Locate the cell with the specified text and output its [X, Y] center coordinate. 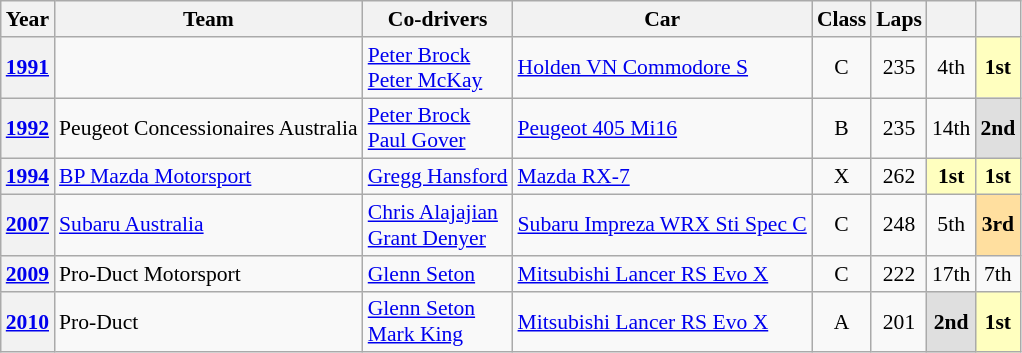
Holden VN Commodore S [662, 68]
Peter Brock Paul Gover [438, 128]
Mazda RX-7 [662, 177]
Glenn Seton [438, 274]
262 [899, 177]
Chris Alajajian Grant Denyer [438, 226]
14th [952, 128]
7th [998, 274]
17th [952, 274]
Class [842, 19]
3rd [998, 226]
Glenn Seton Mark King [438, 322]
Car [662, 19]
Year [28, 19]
B [842, 128]
Gregg Hansford [438, 177]
5th [952, 226]
X [842, 177]
1994 [28, 177]
Pro-Duct Motorsport [208, 274]
Team [208, 19]
2007 [28, 226]
1991 [28, 68]
BP Mazda Motorsport [208, 177]
2010 [28, 322]
Peugeot 405 Mi16 [662, 128]
4th [952, 68]
Subaru Impreza WRX Sti Spec C [662, 226]
2009 [28, 274]
Subaru Australia [208, 226]
Laps [899, 19]
Peugeot Concessionaires Australia [208, 128]
Pro-Duct [208, 322]
1992 [28, 128]
222 [899, 274]
Peter Brock Peter McKay [438, 68]
Co-drivers [438, 19]
201 [899, 322]
248 [899, 226]
A [842, 322]
